Scan for the cell matching the given text and deliver its [x, y] coordinate at center. 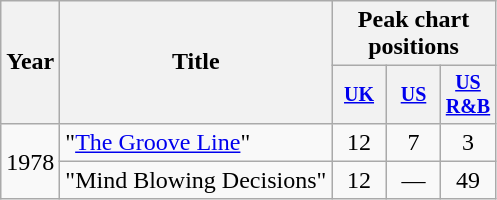
Year [30, 62]
UK [359, 94]
"Mind Blowing Decisions" [196, 180]
— [413, 180]
Title [196, 62]
USR&B [468, 94]
"The Groove Line" [196, 142]
1978 [30, 161]
US [413, 94]
7 [413, 142]
3 [468, 142]
49 [468, 180]
Peak chartpositions [414, 34]
